Pinpoint the cell where the given text exists, returning its (x, y) midpoint coordinate. 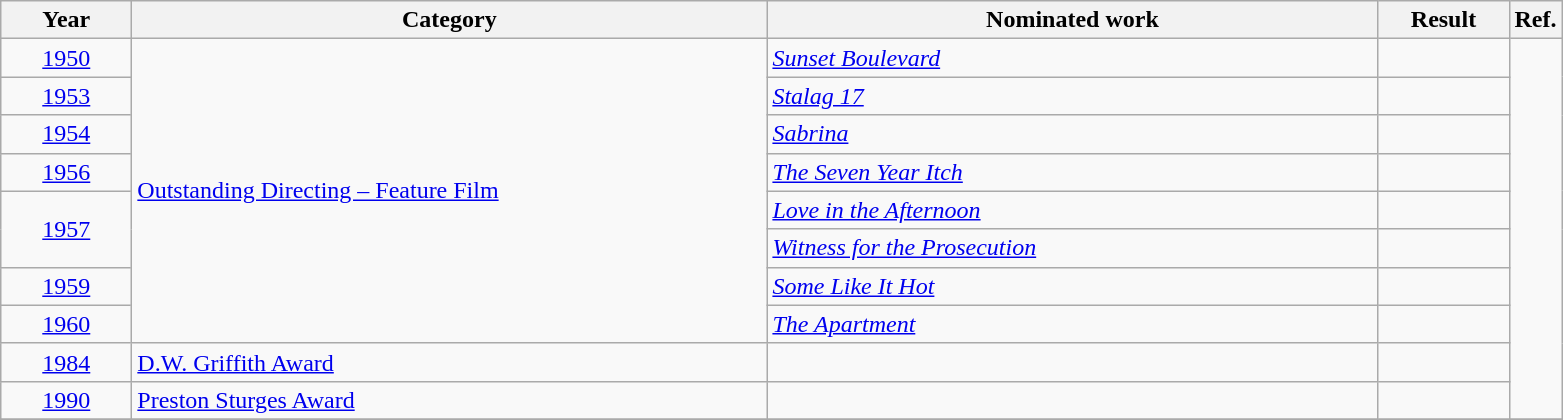
Nominated work (1072, 20)
Some Like It Hot (1072, 286)
1954 (66, 134)
Love in the Afternoon (1072, 210)
The Seven Year Itch (1072, 172)
The Apartment (1072, 324)
Sabrina (1072, 134)
1957 (66, 229)
D.W. Griffith Award (450, 362)
1959 (66, 286)
Preston Sturges Award (450, 400)
1956 (66, 172)
1990 (66, 400)
Stalag 17 (1072, 96)
Witness for the Prosecution (1072, 248)
Category (450, 20)
1960 (66, 324)
1950 (66, 58)
Year (66, 20)
Sunset Boulevard (1072, 58)
Ref. (1536, 20)
Outstanding Directing – Feature Film (450, 191)
Result (1444, 20)
1984 (66, 362)
1953 (66, 96)
